Return [X, Y] of the center of cell containing provided text 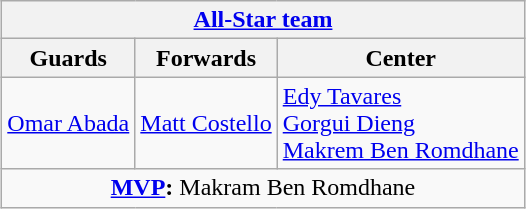
Guards [68, 58]
Edy Tavares Gorgui Dieng Makrem Ben Romdhane [400, 123]
Center [400, 58]
All-Star team [263, 20]
Matt Costello [206, 123]
MVP: Makram Ben Romdhane [263, 188]
Omar Abada [68, 123]
Forwards [206, 58]
